Extract the [x, y] coordinate from the center of the cell holding the provided text.  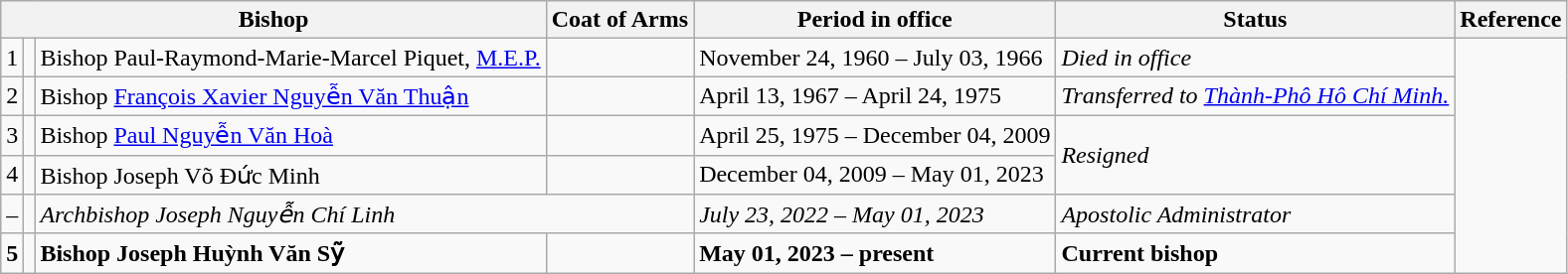
Bishop François Xavier Nguyễn Văn Thuận [290, 96]
– [12, 214]
May 01, 2023 – present [875, 253]
Bishop Joseph Võ Ðức Minh [290, 175]
April 25, 1975 – December 04, 2009 [875, 135]
Resigned [1255, 155]
Period in office [875, 20]
Current bishop [1255, 253]
Reference [1511, 20]
Status [1255, 20]
Bishop Joseph Huỳnh Văn Sỹ [290, 253]
Apostolic Administrator [1255, 214]
3 [12, 135]
4 [12, 175]
1 [12, 58]
Died in office [1255, 58]
Bishop Paul-Raymond-Marie-Marcel Piquet, M.E.P. [290, 58]
5 [12, 253]
December 04, 2009 – May 01, 2023 [875, 175]
Archbishop Joseph Nguyễn Chí Linh [364, 214]
Bishop [273, 20]
November 24, 1960 – July 03, 1966 [875, 58]
Coat of Arms [619, 20]
Transferred to Thành-Phô Hô Chí Minh. [1255, 96]
2 [12, 96]
Bishop Paul Nguyễn Văn Hoà [290, 135]
July 23, 2022 – May 01, 2023 [875, 214]
April 13, 1967 – April 24, 1975 [875, 96]
